Capture the cell that displays the provided text and extract its [X, Y] central coordinate. 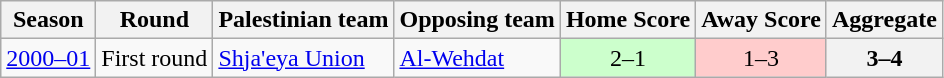
Season [48, 20]
Aggregate [884, 20]
Palestinian team [304, 20]
3–4 [884, 58]
Al-Wehdat [477, 58]
Round [154, 20]
Shja'eya Union [304, 58]
Home Score [628, 20]
Away Score [762, 20]
2–1 [628, 58]
First round [154, 58]
Opposing team [477, 20]
1–3 [762, 58]
2000–01 [48, 58]
